Capture the cell that displays the provided text and extract its (x, y) central coordinate. 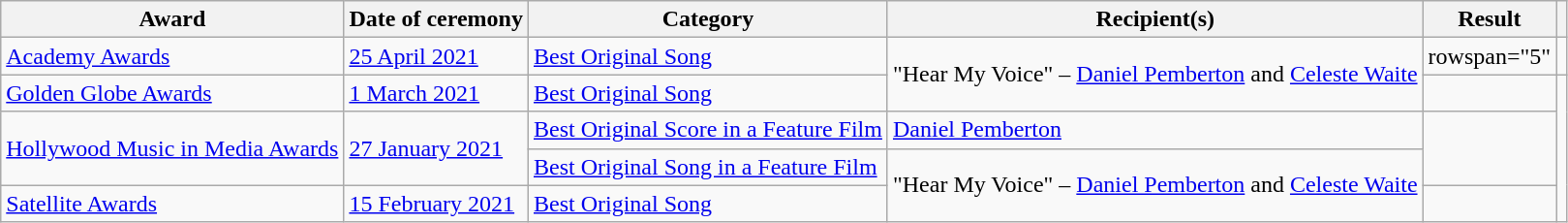
Daniel Pemberton (1154, 130)
1 March 2021 (436, 93)
rowspan="5" (1490, 56)
Hollywood Music in Media Awards (172, 148)
Award (172, 19)
Satellite Awards (172, 204)
Category (707, 19)
Date of ceremony (436, 19)
27 January 2021 (436, 148)
25 April 2021 (436, 56)
Recipient(s) (1154, 19)
Best Original Score in a Feature Film (707, 130)
Golden Globe Awards (172, 93)
Best Original Song in a Feature Film (707, 167)
Academy Awards (172, 56)
Result (1490, 19)
15 February 2021 (436, 204)
